Identify which cell holds the provided text, then report its (X, Y) central coordinate. 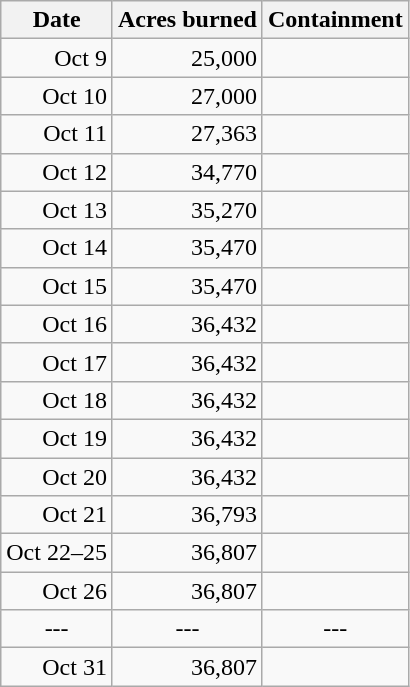
Oct 22–25 (57, 553)
Oct 26 (57, 591)
Oct 15 (57, 286)
35,270 (187, 210)
Oct 14 (57, 248)
Oct 9 (57, 58)
Oct 12 (57, 172)
Oct 31 (57, 667)
Oct 13 (57, 210)
Oct 10 (57, 96)
Oct 18 (57, 400)
36,793 (187, 515)
25,000 (187, 58)
Oct 11 (57, 134)
Containment (335, 20)
34,770 (187, 172)
Oct 21 (57, 515)
Oct 16 (57, 324)
Oct 19 (57, 438)
27,363 (187, 134)
Acres burned (187, 20)
Oct 17 (57, 362)
Oct 20 (57, 477)
Date (57, 20)
27,000 (187, 96)
